Determine the [X, Y] coordinate at the center of the cell enclosing the given text.  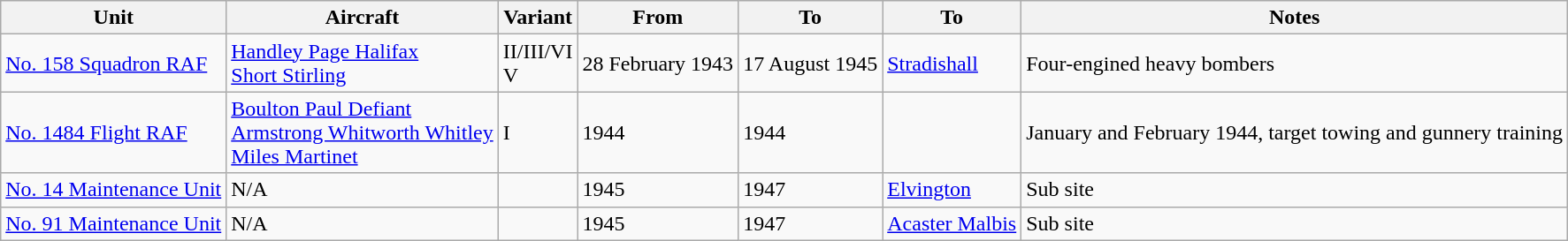
Handley Page HalifaxShort Stirling [363, 64]
No. 1484 Flight RAF [113, 132]
No. 14 Maintenance Unit [113, 190]
Acaster Malbis [952, 223]
No. 158 Squadron RAF [113, 64]
Aircraft [363, 18]
From [658, 18]
Variant [538, 18]
Four-engined heavy bombers [1295, 64]
January and February 1944, target towing and gunnery training [1295, 132]
17 August 1945 [810, 64]
Boulton Paul DefiantArmstrong Whitworth WhitleyMiles Martinet [363, 132]
Unit [113, 18]
Notes [1295, 18]
Stradishall [952, 64]
No. 91 Maintenance Unit [113, 223]
II/III/VIV [538, 64]
Elvington [952, 190]
28 February 1943 [658, 64]
I [538, 132]
